Output the (X, Y) coordinate of the center of the cell containing the given text.  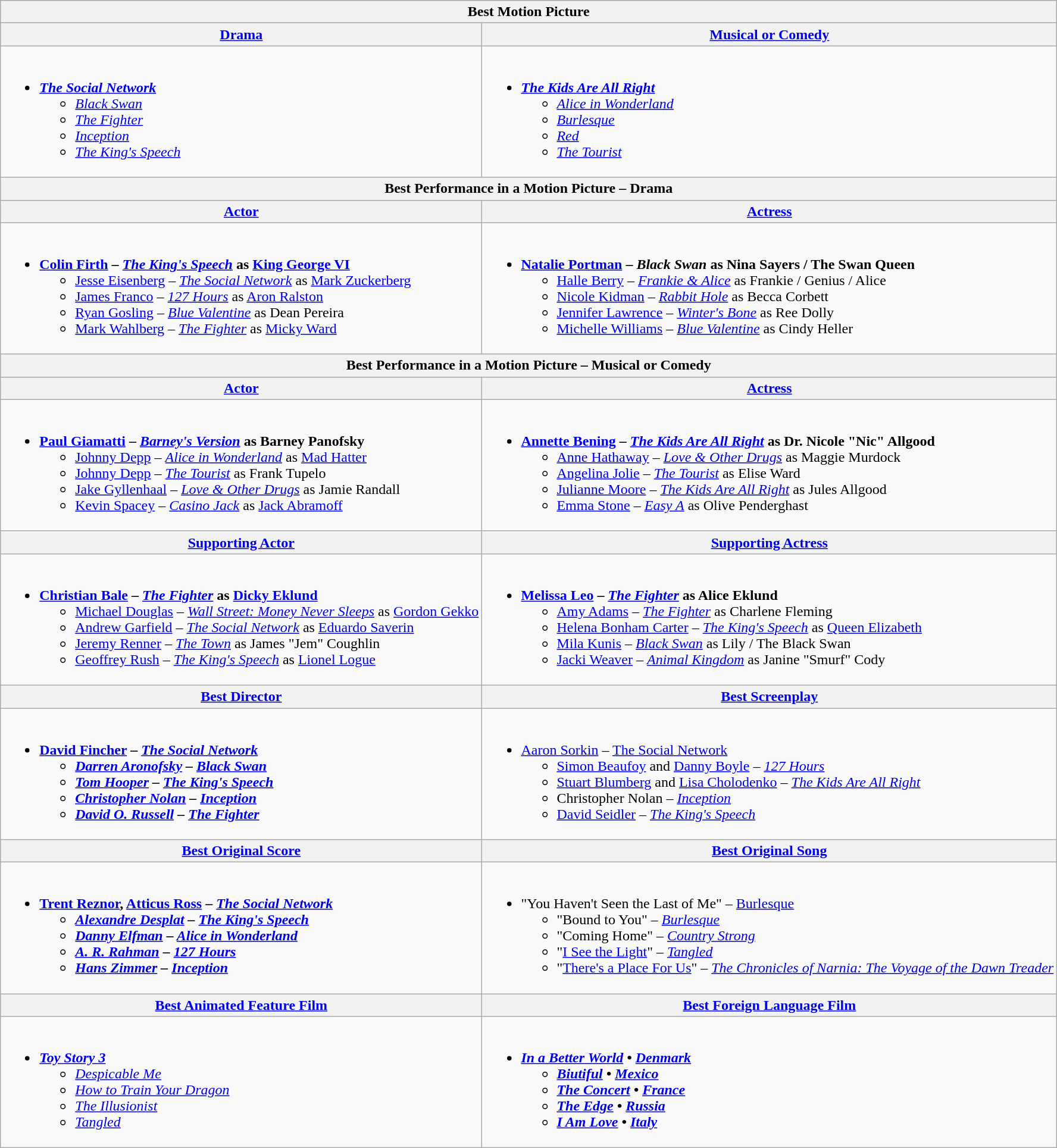
Supporting Actor (242, 542)
Best Screenplay (770, 696)
The Social NetworkBlack SwanThe FighterInceptionThe King's Speech (242, 112)
Supporting Actress (770, 542)
Best Performance in a Motion Picture – Drama (528, 189)
Best Director (242, 696)
Best Original Score (242, 851)
Best Foreign Language Film (770, 1005)
Drama (242, 35)
The Kids Are All RightAlice in WonderlandBurlesqueRedThe Tourist (770, 112)
Toy Story 3Despicable MeHow to Train Your DragonThe IllusionistTangled (242, 1082)
Best Performance in a Motion Picture – Musical or Comedy (528, 365)
Best Animated Feature Film (242, 1005)
Best Original Song (770, 851)
In a Better World • DenmarkBiutiful • MexicoThe Concert • FranceThe Edge • RussiaI Am Love • Italy (770, 1082)
Best Motion Picture (528, 12)
Musical or Comedy (770, 35)
